Pinpoint the cell where the given text exists, returning its (X, Y) midpoint coordinate. 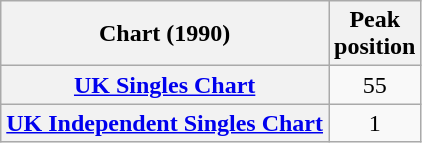
1 (375, 123)
Peakposition (375, 34)
55 (375, 85)
UK Singles Chart (165, 85)
Chart (1990) (165, 34)
UK Independent Singles Chart (165, 123)
